Return the [X, Y] coordinate for the center point of the cell that contains the specified text.  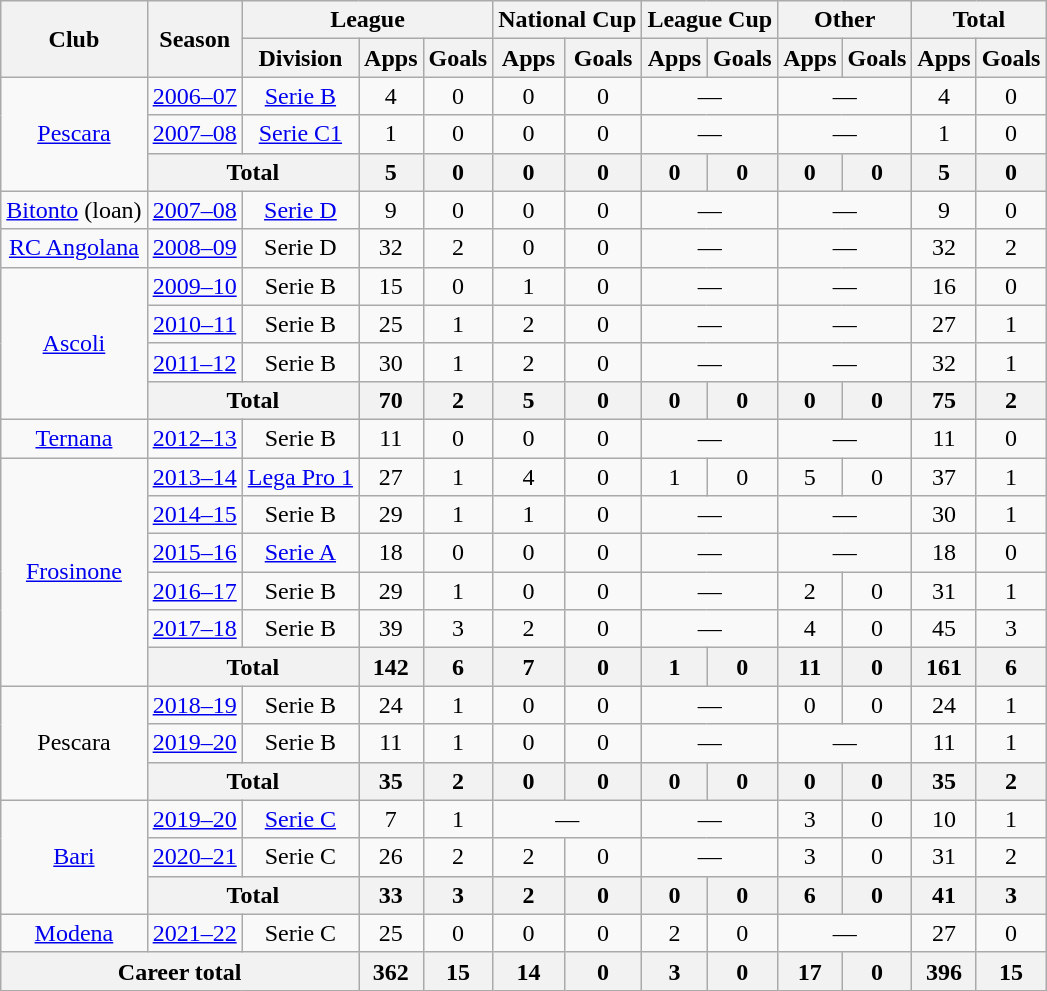
National Cup [568, 20]
League [368, 20]
Club [74, 39]
37 [944, 477]
26 [391, 857]
2020–21 [194, 857]
142 [391, 667]
17 [810, 971]
33 [391, 895]
2021–22 [194, 933]
Ternana [74, 438]
Lega Pro 1 [300, 477]
2010–11 [194, 324]
2017–18 [194, 629]
Other [845, 20]
2012–13 [194, 438]
70 [391, 400]
41 [944, 895]
Ascoli [74, 343]
2016–17 [194, 591]
Division [300, 58]
2015–16 [194, 553]
2013–14 [194, 477]
362 [391, 971]
Bari [74, 857]
75 [944, 400]
161 [944, 667]
Serie A [300, 553]
2008–09 [194, 248]
45 [944, 629]
Frosinone [74, 572]
Modena [74, 933]
League Cup [710, 20]
Serie C1 [300, 134]
Season [194, 39]
16 [944, 286]
Bitonto (loan) [74, 210]
RC Angolana [74, 248]
14 [529, 971]
39 [391, 629]
2009–10 [194, 286]
2018–19 [194, 705]
396 [944, 971]
2011–12 [194, 362]
2006–07 [194, 96]
2014–15 [194, 515]
Career total [180, 971]
10 [944, 819]
